Return (x, y) of the center of cell containing provided text 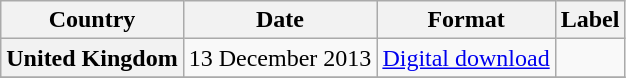
Date (280, 20)
United Kingdom (92, 58)
13 December 2013 (280, 58)
Digital download (466, 58)
Label (590, 20)
Format (466, 20)
Country (92, 20)
